Capture the cell that displays the provided text and extract its (x, y) central coordinate. 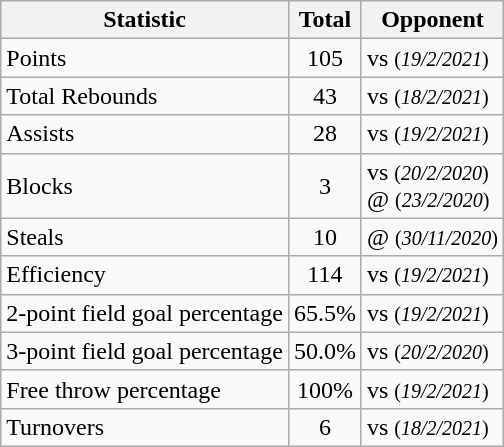
Free throw percentage (145, 389)
Total (324, 20)
105 (324, 58)
65.5% (324, 313)
50.0% (324, 351)
114 (324, 275)
Opponent (432, 20)
Assists (145, 134)
@ (30/11/2020) (432, 237)
10 (324, 237)
vs (20/2/2020) (432, 351)
Efficiency (145, 275)
Points (145, 58)
Total Rebounds (145, 96)
100% (324, 389)
6 (324, 427)
Statistic (145, 20)
Steals (145, 237)
Turnovers (145, 427)
3-point field goal percentage (145, 351)
3 (324, 186)
43 (324, 96)
2-point field goal percentage (145, 313)
28 (324, 134)
vs (20/2/2020) @ (23/2/2020) (432, 186)
Blocks (145, 186)
